Output the [x, y] coordinate of the center of the cell containing the given text.  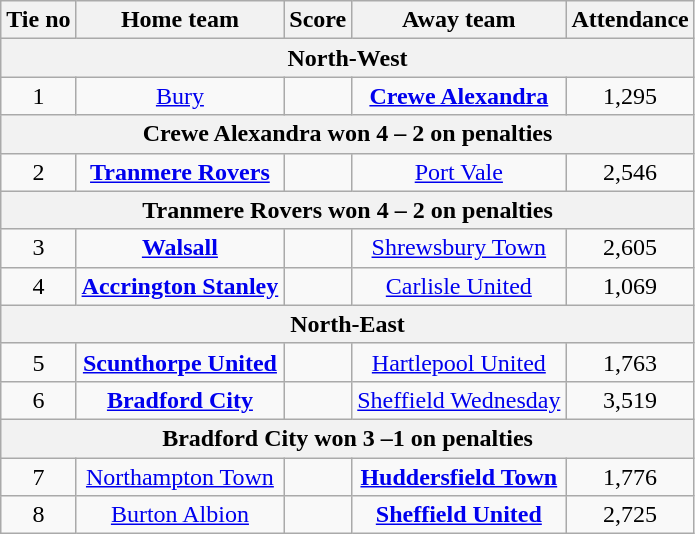
3 [38, 248]
Attendance [630, 20]
North-West [348, 58]
Bradford City [180, 400]
2,605 [630, 248]
Crewe Alexandra [459, 96]
Sheffield Wednesday [459, 400]
Northampton Town [180, 477]
6 [38, 400]
Port Vale [459, 172]
2,725 [630, 515]
5 [38, 362]
1,295 [630, 96]
Home team [180, 20]
North-East [348, 324]
Burton Albion [180, 515]
Sheffield United [459, 515]
Walsall [180, 248]
Huddersfield Town [459, 477]
1,069 [630, 286]
Bury [180, 96]
Away team [459, 20]
Bradford City won 3 –1 on penalties [348, 438]
1,763 [630, 362]
Hartlepool United [459, 362]
Accrington Stanley [180, 286]
Shrewsbury Town [459, 248]
Score [318, 20]
4 [38, 286]
Tranmere Rovers [180, 172]
1 [38, 96]
3,519 [630, 400]
Carlisle United [459, 286]
2,546 [630, 172]
7 [38, 477]
Crewe Alexandra won 4 – 2 on penalties [348, 134]
1,776 [630, 477]
Tie no [38, 20]
Tranmere Rovers won 4 – 2 on penalties [348, 210]
2 [38, 172]
8 [38, 515]
Scunthorpe United [180, 362]
